Find where the given text appears and provide that cell's center as [X, Y] coordinate. 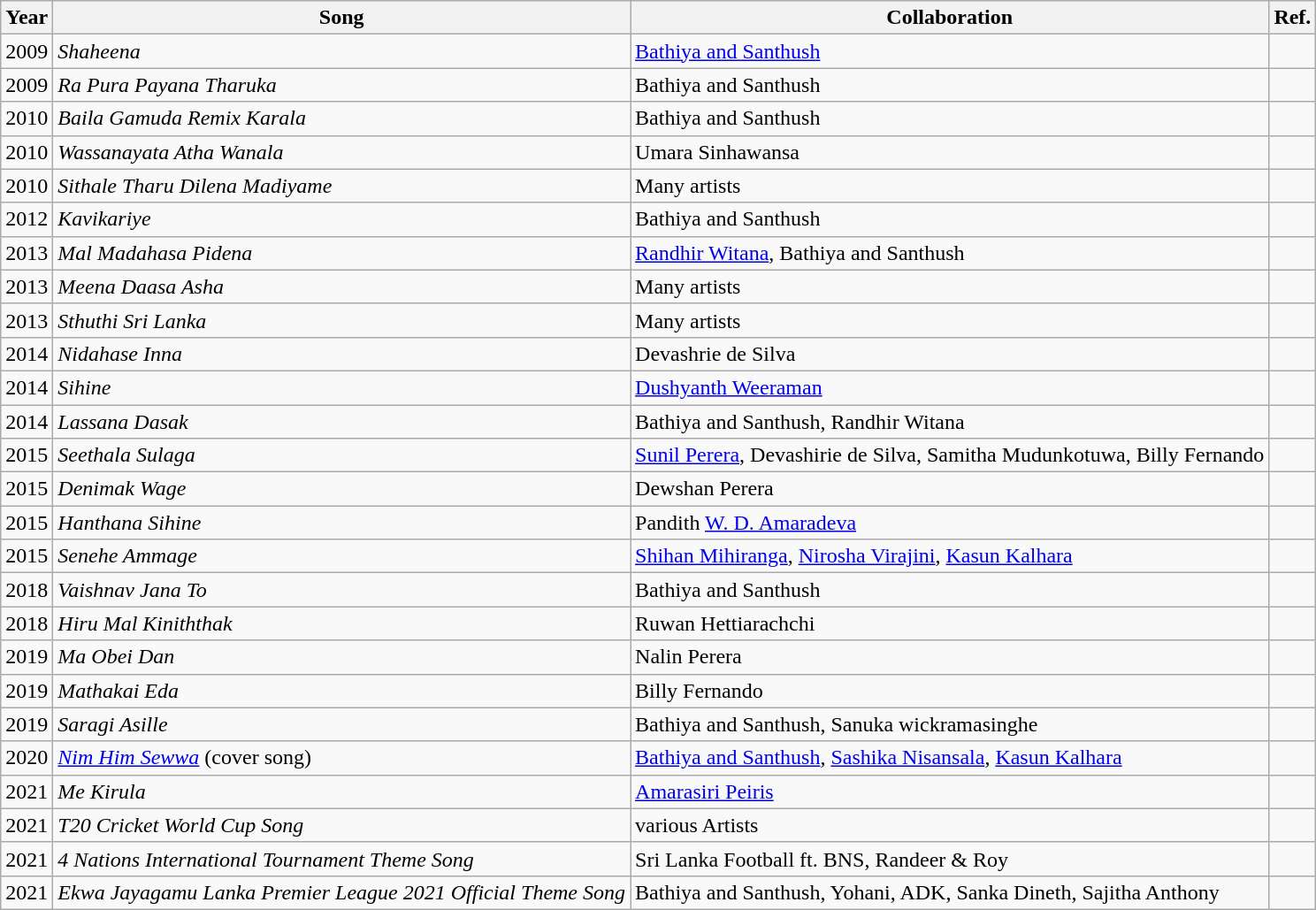
Devashrie de Silva [950, 354]
2020 [27, 758]
Kavikariye [341, 219]
Year [27, 18]
Sri Lanka Football ft. BNS, Randeer & Roy [950, 859]
Vaishnav Jana To [341, 590]
Nalin Perera [950, 657]
Billy Fernando [950, 691]
Mathakai Eda [341, 691]
Lassana Dasak [341, 422]
Ref. [1293, 18]
Wassanayata Atha Wanala [341, 152]
various Artists [950, 825]
Bathiya and Santhush, Sashika Nisansala, Kasun Kalhara [950, 758]
Randhir Witana, Bathiya and Santhush [950, 253]
Hanthana Sihine [341, 523]
Amarasiri Peiris [950, 791]
Mal Madahasa Pidena [341, 253]
Hiru Mal Kiniththak [341, 623]
Shihan Mihiranga, Nirosha Virajini, Kasun Kalhara [950, 556]
2012 [27, 219]
Baila Gamuda Remix Karala [341, 119]
4 Nations International Tournament Theme Song [341, 859]
Sithale Tharu Dilena Madiyame [341, 186]
Umara Sinhawansa [950, 152]
Song [341, 18]
Ekwa Jayagamu Lanka Premier League 2021 Official Theme Song [341, 892]
Ra Pura Payana Tharuka [341, 85]
Seethala Sulaga [341, 455]
Bathiya and Santhush, Sanuka wickramasinghe [950, 724]
Meena Daasa Asha [341, 287]
Bathiya and Santhush, Yohani, ADK, Sanka Dineth, Sajitha Anthony [950, 892]
Sthuthi Sri Lanka [341, 320]
Senehe Ammage [341, 556]
Saragi Asille [341, 724]
T20 Cricket World Cup Song [341, 825]
Bathiya and Santhush, Randhir Witana [950, 422]
Nim Him Sewwa (cover song) [341, 758]
Pandith W. D. Amaradeva [950, 523]
Ma Obei Dan [341, 657]
Dewshan Perera [950, 489]
Me Kirula [341, 791]
Collaboration [950, 18]
Denimak Wage [341, 489]
Sihine [341, 387]
Shaheena [341, 51]
Sunil Perera, Devashirie de Silva, Samitha Mudunkotuwa, Billy Fernando [950, 455]
Nidahase Inna [341, 354]
Ruwan Hettiarachchi [950, 623]
Dushyanth Weeraman [950, 387]
